Capture the cell that displays the provided text and extract its (X, Y) central coordinate. 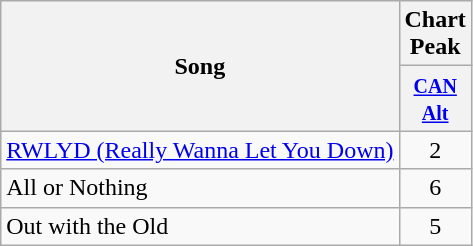
CAN Alt (435, 98)
2 (435, 150)
Song (200, 66)
5 (435, 226)
6 (435, 188)
Out with the Old (200, 226)
All or Nothing (200, 188)
RWLYD (Really Wanna Let You Down) (200, 150)
Chart Peak (435, 34)
